Determine the [x, y] coordinate at the center of the cell enclosing the given text.  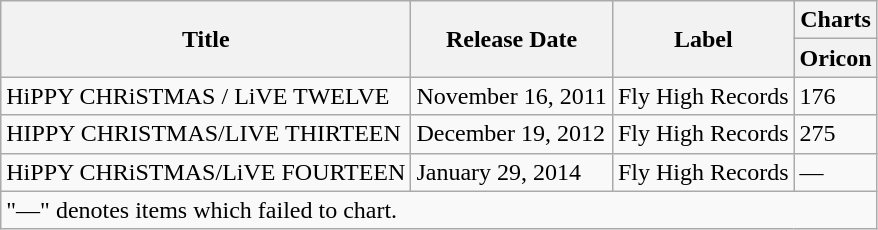
Charts [836, 20]
January 29, 2014 [512, 172]
Release Date [512, 39]
HiPPY CHRiSTMAS/LiVE FOURTEEN [206, 172]
HiPPY CHRiSTMAS / LiVE TWELVE [206, 96]
275 [836, 134]
176 [836, 96]
Oricon [836, 58]
November 16, 2011 [512, 96]
Label [703, 39]
Title [206, 39]
"—" denotes items which failed to chart. [439, 210]
HIPPY CHRISTMAS/LIVE THIRTEEN [206, 134]
December 19, 2012 [512, 134]
— [836, 172]
